Output the [X, Y] coordinate of the center of the cell containing the given text.  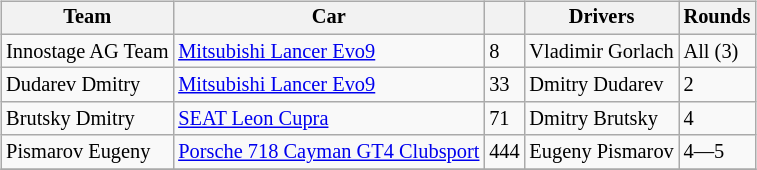
Drivers [602, 18]
Pismarov Eugeny [87, 152]
Car [328, 18]
All (3) [718, 51]
SEAT Leon Cupra [328, 119]
Dmitry Brutsky [602, 119]
Innostage AG Team [87, 51]
Team [87, 18]
Dudarev Dmitry [87, 85]
71 [504, 119]
8 [504, 51]
4 [718, 119]
Porsche 718 Cayman GT4 Clubsport [328, 152]
Vladimir Gorlach [602, 51]
4—5 [718, 152]
Brutsky Dmitry [87, 119]
Rounds [718, 18]
Eugeny Pismarov [602, 152]
2 [718, 85]
Dmitry Dudarev [602, 85]
444 [504, 152]
33 [504, 85]
